For the text-containing cell, return its midpoint in [X, Y] coordinate format. 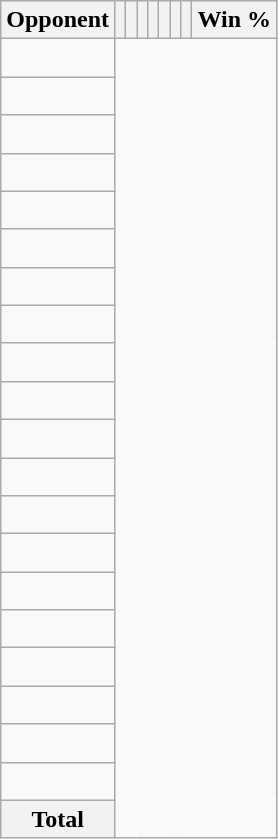
Opponent [58, 20]
Total [58, 819]
Win % [234, 20]
